Locate the cell with the specified text and output its (X, Y) center coordinate. 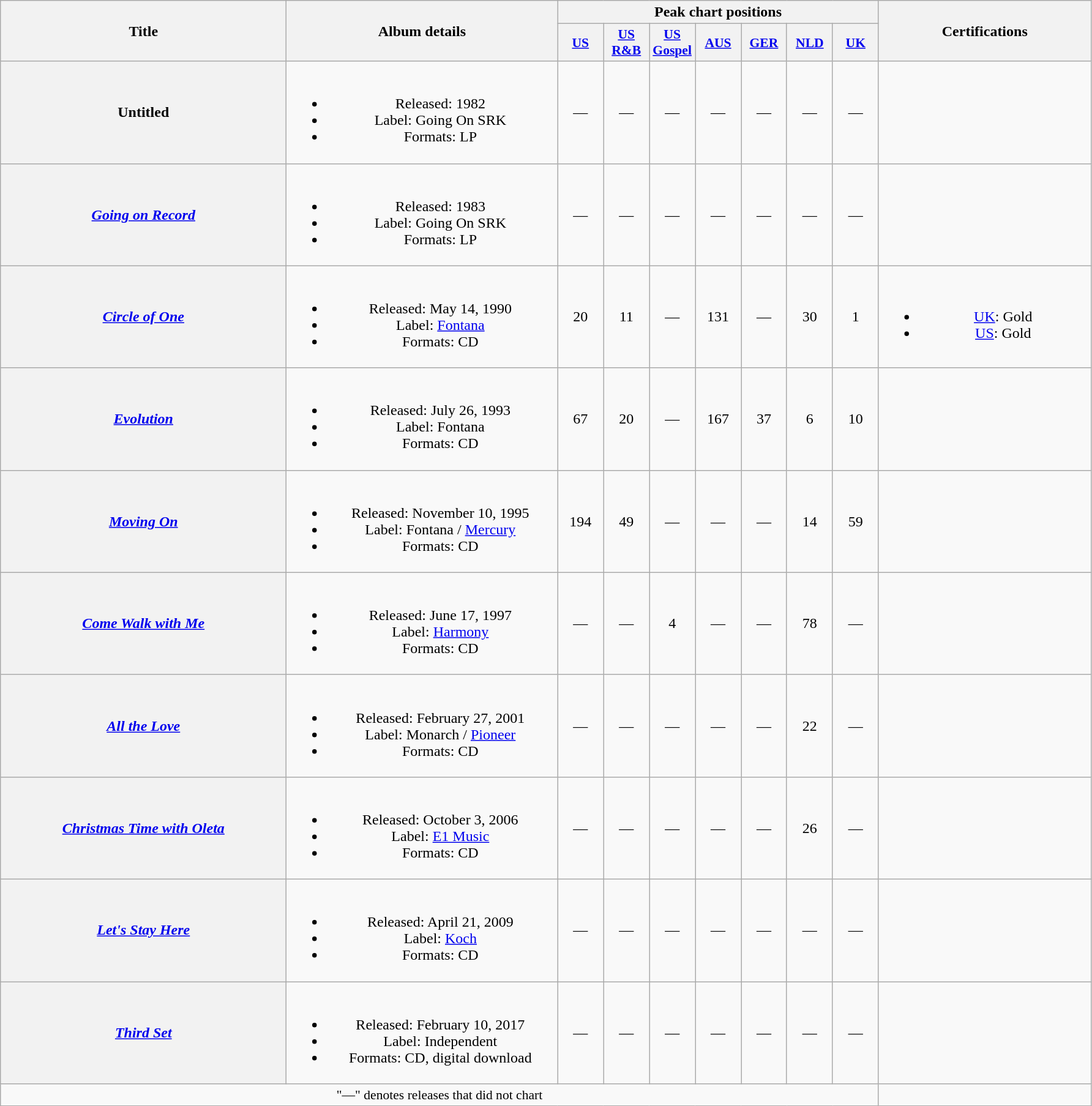
NLD (809, 43)
67 (580, 419)
Released: 1982Label: Going On SRKFormats: LP (422, 113)
Moving On (143, 521)
Released: February 10, 2017Label: IndependentFormats: CD, digital download (422, 1033)
Released: November 10, 1995Label: Fontana / MercuryFormats: CD (422, 521)
All the Love (143, 726)
Evolution (143, 419)
UK: GoldUS: Gold (984, 317)
Come Walk with Me (143, 623)
167 (719, 419)
Title (143, 31)
Peak chart positions (718, 12)
UK (856, 43)
"—" denotes releases that did not chart (439, 1095)
Let's Stay Here (143, 930)
Circle of One (143, 317)
Released: July 26, 1993Label: FontanaFormats: CD (422, 419)
30 (809, 317)
Christmas Time with Oleta (143, 828)
78 (809, 623)
Released: October 3, 2006Label: E1 MusicFormats: CD (422, 828)
Released: April 21, 2009Label: KochFormats: CD (422, 930)
14 (809, 521)
Album details (422, 31)
Released: February 27, 2001Label: Monarch / PioneerFormats: CD (422, 726)
11 (627, 317)
1 (856, 317)
10 (856, 419)
GER (764, 43)
Untitled (143, 113)
Going on Record (143, 214)
USR&B (627, 43)
194 (580, 521)
Certifications (984, 31)
26 (809, 828)
US Gospel (672, 43)
US (580, 43)
Released: May 14, 1990Label: FontanaFormats: CD (422, 317)
59 (856, 521)
Third Set (143, 1033)
6 (809, 419)
Released: 1983Label: Going On SRKFormats: LP (422, 214)
Released: June 17, 1997Label: HarmonyFormats: CD (422, 623)
AUS (719, 43)
37 (764, 419)
22 (809, 726)
49 (627, 521)
4 (672, 623)
131 (719, 317)
